Detect which cell encompasses the target text, then output its (x, y) center coordinate. 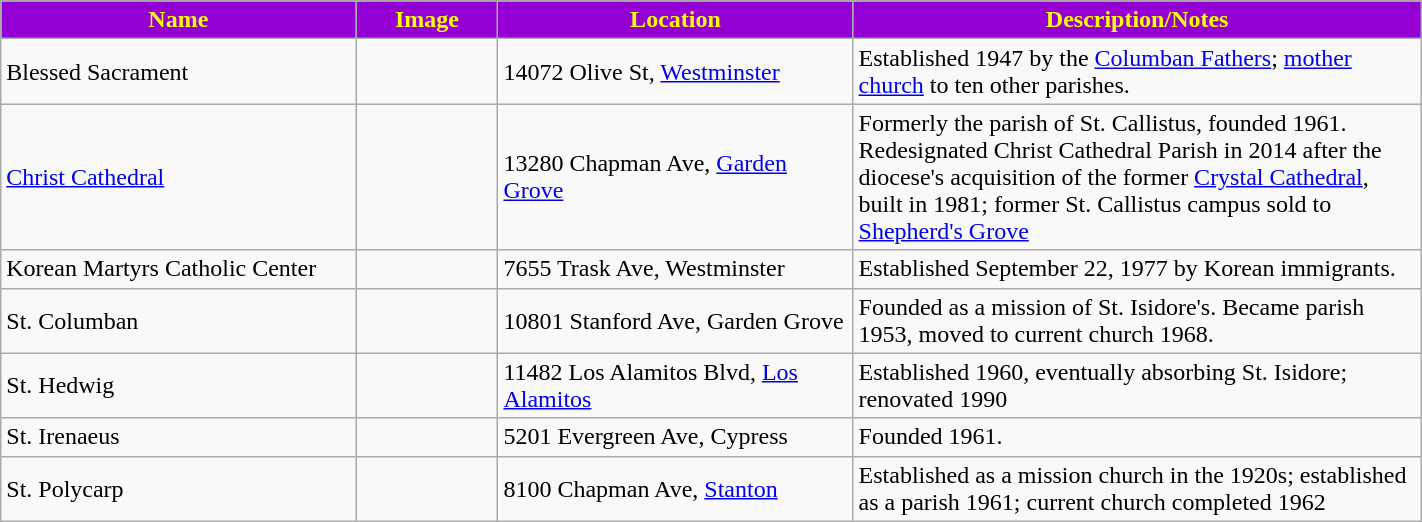
Location (676, 20)
Founded 1961. (1137, 437)
St. Columban (178, 320)
7655 Trask Ave, Westminster (676, 269)
Description/Notes (1137, 20)
Korean Martyrs Catholic Center (178, 269)
Established 1947 by the Columban Fathers; mother church to ten other parishes. (1137, 72)
13280 Chapman Ave, Garden Grove (676, 177)
Established as a mission church in the 1920s; established as a parish 1961; current church completed 1962 (1137, 488)
St. Irenaeus (178, 437)
5201 Evergreen Ave, Cypress (676, 437)
14072 Olive St, Westminster (676, 72)
11482 Los Alamitos Blvd, Los Alamitos (676, 386)
8100 Chapman Ave, Stanton (676, 488)
Established 1960, eventually absorbing St. Isidore; renovated 1990 (1137, 386)
Blessed Sacrament (178, 72)
Founded as a mission of St. Isidore's. Became parish 1953, moved to current church 1968. (1137, 320)
Name (178, 20)
Image (427, 20)
10801 Stanford Ave, Garden Grove (676, 320)
Established September 22, 1977 by Korean immigrants. (1137, 269)
St. Hedwig (178, 386)
St. Polycarp (178, 488)
Christ Cathedral (178, 177)
